Locate the cell with the specified text and output its (X, Y) center coordinate. 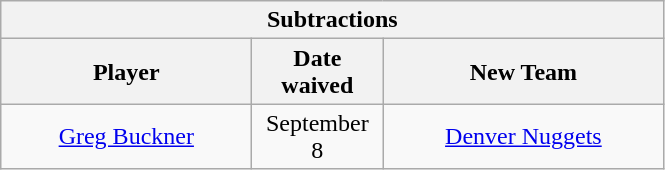
New Team (524, 72)
Greg Buckner (126, 136)
Subtractions (332, 20)
Date waived (318, 72)
Player (126, 72)
Denver Nuggets (524, 136)
September 8 (318, 136)
